From the cell containing the given text, extract its center point as [X, Y] coordinate. 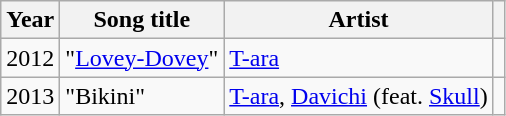
Song title [142, 20]
Year [30, 20]
Artist [358, 20]
2013 [30, 96]
"Bikini" [142, 96]
T-ara, Davichi (feat. Skull) [358, 96]
2012 [30, 58]
T-ara [358, 58]
"Lovey-Dovey" [142, 58]
